Provide the (x, y) coordinate of the cell's center where the given text is located.  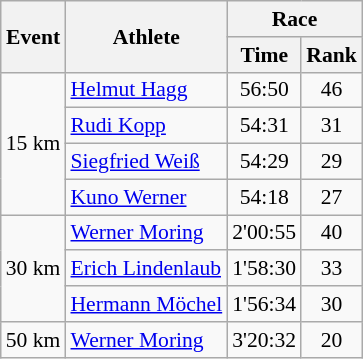
2'00:55 (264, 233)
1'58:30 (264, 269)
33 (332, 269)
29 (332, 162)
56:50 (264, 90)
54:18 (264, 197)
46 (332, 90)
31 (332, 126)
Siegfried Weiß (146, 162)
Hermann Möchel (146, 304)
30 (332, 304)
54:29 (264, 162)
Rudi Kopp (146, 126)
54:31 (264, 126)
40 (332, 233)
3'20:32 (264, 340)
Race (294, 19)
30 km (34, 268)
15 km (34, 143)
Rank (332, 55)
Erich Lindenlaub (146, 269)
27 (332, 197)
Event (34, 36)
20 (332, 340)
Time (264, 55)
Kuno Werner (146, 197)
50 km (34, 340)
1'56:34 (264, 304)
Helmut Hagg (146, 90)
Athlete (146, 36)
